Determine the [X, Y] coordinate at the center of the cell enclosing the given text.  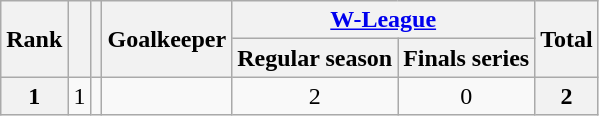
Rank [34, 39]
Total [567, 39]
Goalkeeper [167, 39]
W-League [384, 20]
Regular season [315, 58]
0 [466, 96]
Finals series [466, 58]
